Capture the cell that displays the provided text and extract its (x, y) central coordinate. 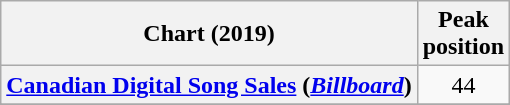
Chart (2019) (209, 34)
Canadian Digital Song Sales (Billboard) (209, 85)
Peakposition (463, 34)
44 (463, 85)
